Detect which cell encompasses the target text, then output its (X, Y) center coordinate. 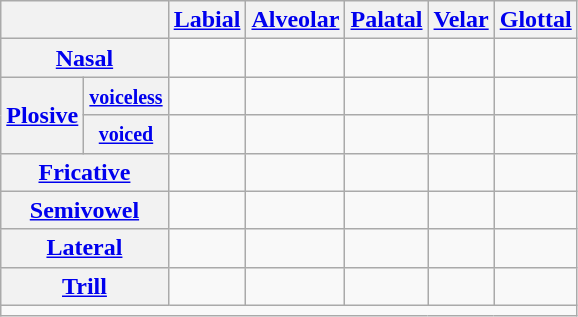
Alveolar (296, 20)
Trill (84, 286)
Fricative (84, 172)
voiced (126, 134)
Semivowel (84, 210)
Labial (207, 20)
Palatal (386, 20)
Nasal (84, 58)
Plosive (42, 115)
Velar (461, 20)
Lateral (84, 248)
Glottal (536, 20)
voiceless (126, 96)
